Scan for the cell matching the given text and deliver its (x, y) coordinate at center. 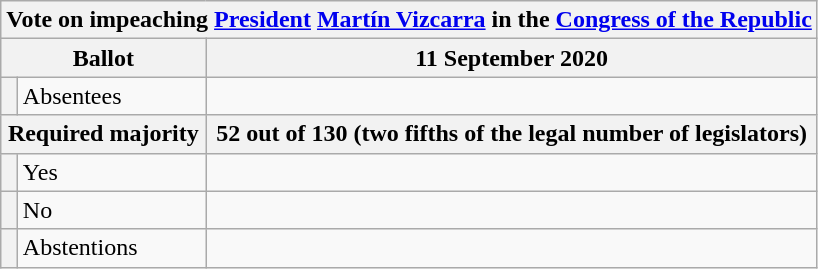
Vote on impeaching President Martín Vizcarra in the Congress of the Republic (410, 20)
Yes (112, 172)
11 September 2020 (512, 58)
Abstentions (112, 248)
52 out of 130 (two fifths of the legal number of legislators) (512, 134)
Ballot (104, 58)
Absentees (112, 96)
No (112, 210)
Required majority (104, 134)
